Output the [x, y] coordinate of the center of the cell containing the given text.  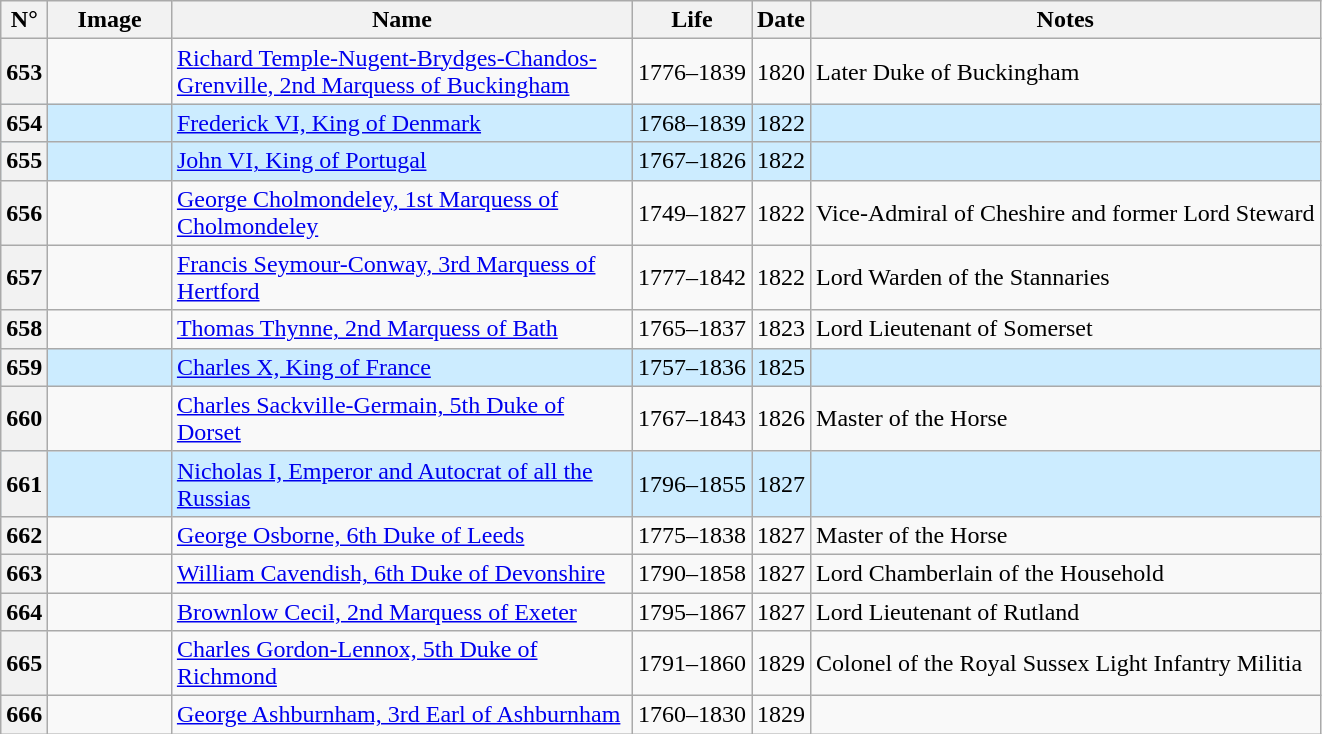
Richard Temple-Nugent-Brydges-Chandos-Grenville, 2nd Marquess of Buckingham [402, 72]
Francis Seymour-Conway, 3rd Marquess of Hertford [402, 278]
Later Duke of Buckingham [1066, 72]
Frederick VI, King of Denmark [402, 123]
1790–1858 [692, 573]
666 [24, 715]
664 [24, 611]
1820 [782, 72]
655 [24, 161]
George Ashburnham, 3rd Earl of Ashburnham [402, 715]
George Osborne, 6th Duke of Leeds [402, 535]
1757–1836 [692, 367]
653 [24, 72]
1796–1855 [692, 484]
659 [24, 367]
Date [782, 20]
654 [24, 123]
Charles X, King of France [402, 367]
656 [24, 212]
Charles Sackville-Germain, 5th Duke of Dorset [402, 418]
658 [24, 329]
661 [24, 484]
Lord Lieutenant of Somerset [1066, 329]
657 [24, 278]
George Cholmondeley, 1st Marquess of Cholmondeley [402, 212]
1823 [782, 329]
1749–1827 [692, 212]
Brownlow Cecil, 2nd Marquess of Exeter [402, 611]
Lord Warden of the Stannaries [1066, 278]
1767–1843 [692, 418]
Nicholas I, Emperor and Autocrat of all the Russias [402, 484]
1775–1838 [692, 535]
Vice-Admiral of Cheshire and former Lord Steward [1066, 212]
Lord Chamberlain of the Household [1066, 573]
1795–1867 [692, 611]
663 [24, 573]
1825 [782, 367]
Life [692, 20]
1791–1860 [692, 664]
Thomas Thynne, 2nd Marquess of Bath [402, 329]
1765–1837 [692, 329]
Charles Gordon-Lennox, 5th Duke of Richmond [402, 664]
1826 [782, 418]
Notes [1066, 20]
1768–1839 [692, 123]
Lord Lieutenant of Rutland [1066, 611]
N° [24, 20]
660 [24, 418]
Image [110, 20]
665 [24, 664]
1776–1839 [692, 72]
Colonel of the Royal Sussex Light Infantry Militia [1066, 664]
1767–1826 [692, 161]
1760–1830 [692, 715]
John VI, King of Portugal [402, 161]
1777–1842 [692, 278]
Name [402, 20]
William Cavendish, 6th Duke of Devonshire [402, 573]
662 [24, 535]
